Extract the (X, Y) coordinate from the center of the cell holding the provided text.  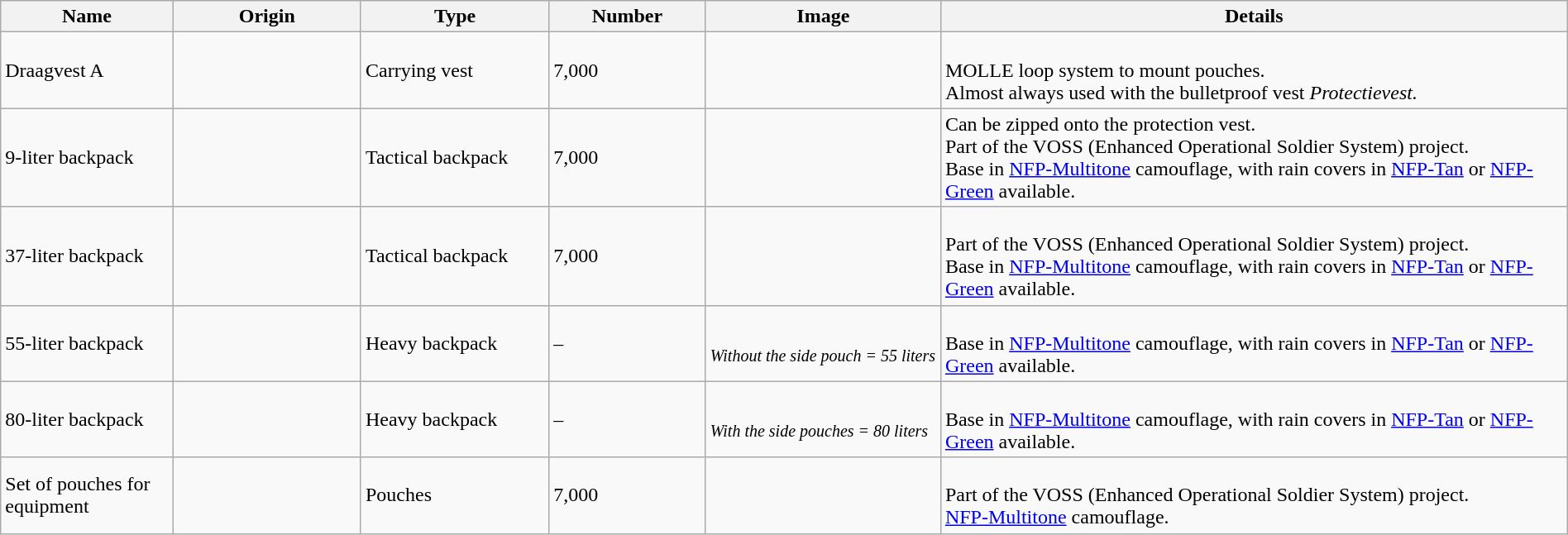
Without the side pouch = 55 liters (823, 343)
Part of the VOSS (Enhanced Operational Soldier System) project.Base in NFP-Multitone camouflage, with rain covers in NFP-Tan or NFP-Green available. (1254, 256)
MOLLE loop system to mount pouches.Almost always used with the bulletproof vest Protectievest. (1254, 70)
With the side pouches = 80 liters (823, 419)
Name (87, 17)
Pouches (455, 495)
80-liter backpack (87, 419)
Origin (266, 17)
Set of pouches for equipment (87, 495)
37-liter backpack (87, 256)
Part of the VOSS (Enhanced Operational Soldier System) project.NFP-Multitone camouflage. (1254, 495)
Draagvest A (87, 70)
55-liter backpack (87, 343)
Number (627, 17)
Image (823, 17)
9-liter backpack (87, 157)
Carrying vest (455, 70)
Details (1254, 17)
Type (455, 17)
